Identify which cell holds the provided text, then report its (x, y) central coordinate. 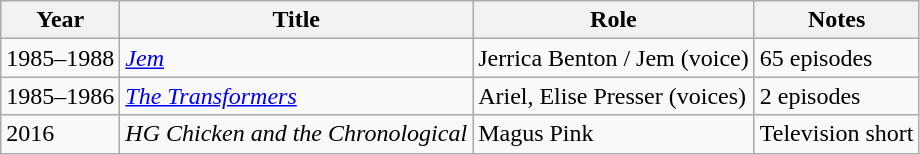
Role (614, 20)
Title (296, 20)
2 episodes (836, 96)
1985–1988 (60, 58)
2016 (60, 134)
Notes (836, 20)
Jerrica Benton / Jem (voice) (614, 58)
Year (60, 20)
The Transformers (296, 96)
Magus Pink (614, 134)
65 episodes (836, 58)
Television short (836, 134)
Jem (296, 58)
HG Chicken and the Chronological (296, 134)
Ariel, Elise Presser (voices) (614, 96)
1985–1986 (60, 96)
